Capture the cell that displays the provided text and extract its [x, y] central coordinate. 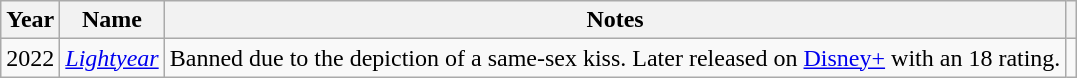
Name [112, 20]
Banned due to the depiction of a same-sex kiss. Later released on Disney+ with an 18 rating. [615, 58]
Lightyear [112, 58]
Notes [615, 20]
2022 [30, 58]
Year [30, 20]
